Scan for the cell matching the given text and deliver its [x, y] coordinate at center. 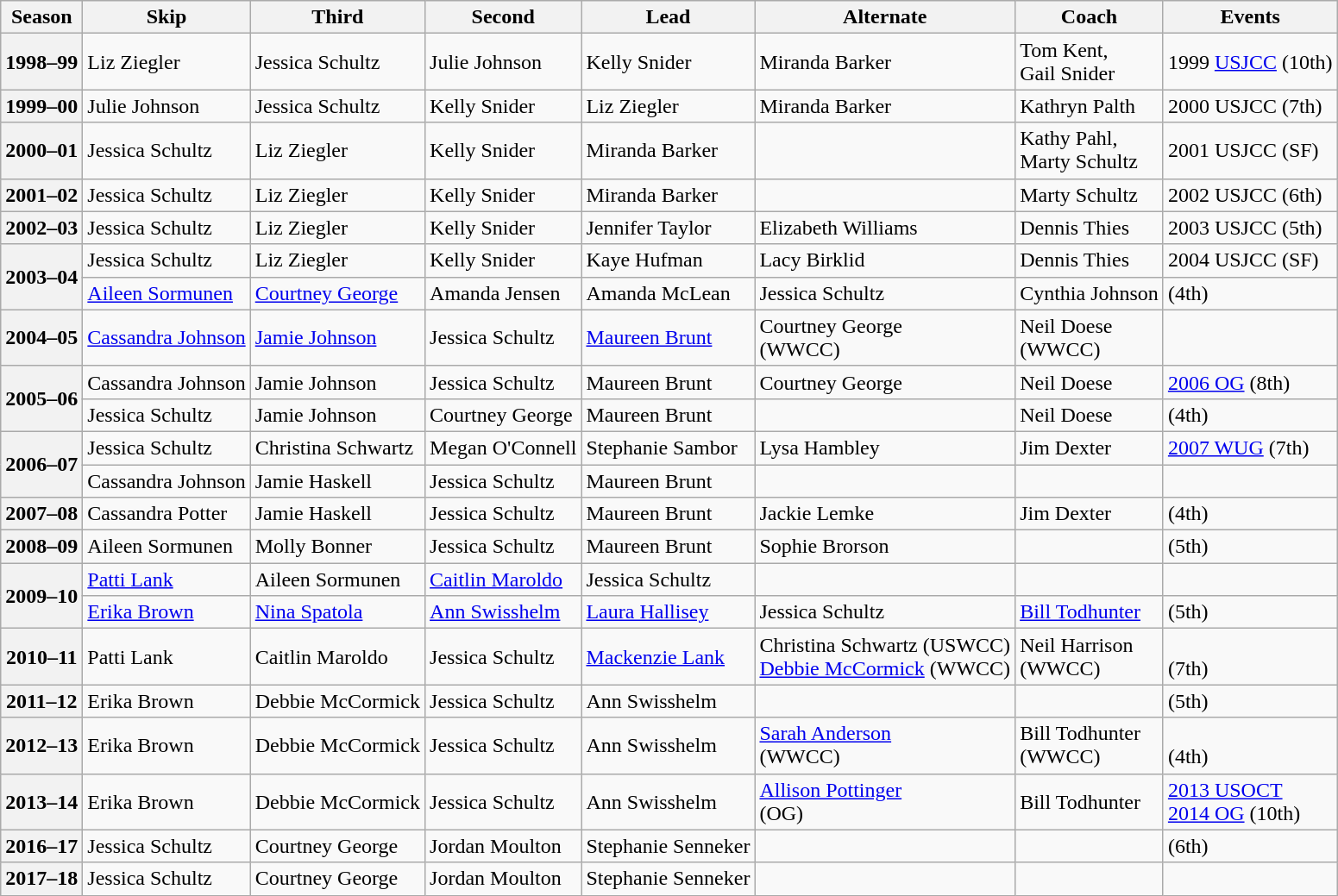
Skip [166, 17]
2013 USOCT 2014 OG (10th) [1250, 802]
Molly Bonner [337, 547]
2008–09 [41, 547]
2016–17 [41, 846]
Second [504, 17]
Courtney George(WWCC) [885, 338]
2002–03 [41, 228]
1999–00 [41, 106]
Lysa Hambley [885, 448]
Kathryn Palth [1090, 106]
(7th) [1250, 657]
Tom Kent,Gail Snider [1090, 62]
Christina Schwartz (USWCC)Debbie McCormick (WWCC) [885, 657]
Kathy Pahl,Marty Schultz [1090, 150]
2010–11 [41, 657]
Allison Pottinger(OG) [885, 802]
Lead [668, 17]
Marty Schultz [1090, 195]
Bill Todhunter(WWCC) [1090, 745]
Neil Harrison(WWCC) [1090, 657]
2006–07 [41, 464]
Events [1250, 17]
Neil Doese(WWCC) [1090, 338]
Cassandra Potter [166, 514]
Stephanie Sambor [668, 448]
Christina Schwartz [337, 448]
Laura Hallisey [668, 612]
Season [41, 17]
Lacy Birklid [885, 260]
Alternate [885, 17]
2001 USJCC (SF) [1250, 150]
Amanda Jensen [504, 293]
Nina Spatola [337, 612]
Elizabeth Williams [885, 228]
Megan O'Connell [504, 448]
Cynthia Johnson [1090, 293]
2007–08 [41, 514]
2001–02 [41, 195]
Coach [1090, 17]
Third [337, 17]
2017–18 [41, 879]
Jackie Lemke [885, 514]
2003–04 [41, 277]
2013–14 [41, 802]
(6th) [1250, 846]
2000 USJCC (7th) [1250, 106]
2011–12 [41, 701]
Jennifer Taylor [668, 228]
2007 WUG (7th) [1250, 448]
2003 USJCC (5th) [1250, 228]
2012–13 [41, 745]
Mackenzie Lank [668, 657]
2009–10 [41, 596]
2000–01 [41, 150]
2004 USJCC (SF) [1250, 260]
2005–06 [41, 398]
2006 OG (8th) [1250, 382]
2004–05 [41, 338]
2002 USJCC (6th) [1250, 195]
1998–99 [41, 62]
Amanda McLean [668, 293]
Sarah Anderson(WWCC) [885, 745]
Kaye Hufman [668, 260]
Sophie Brorson [885, 547]
1999 USJCC (10th) [1250, 62]
